From the cell containing the given text, extract its center point as [x, y] coordinate. 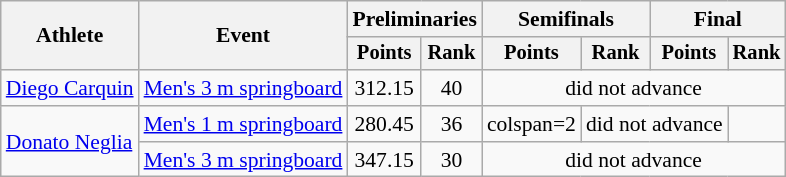
Donato Neglia [70, 142]
280.45 [384, 124]
Final [718, 19]
colspan=2 [532, 124]
Men's 3 m springboard [244, 88]
Preliminaries [414, 19]
36 [452, 124]
Diego Carquin [70, 88]
Athlete [70, 36]
Event [244, 36]
40 [452, 88]
312.15 [384, 88]
Men's 1 m springboard [244, 124]
Semifinals [566, 19]
